Pinpoint the cell where the given text exists, returning its [X, Y] midpoint coordinate. 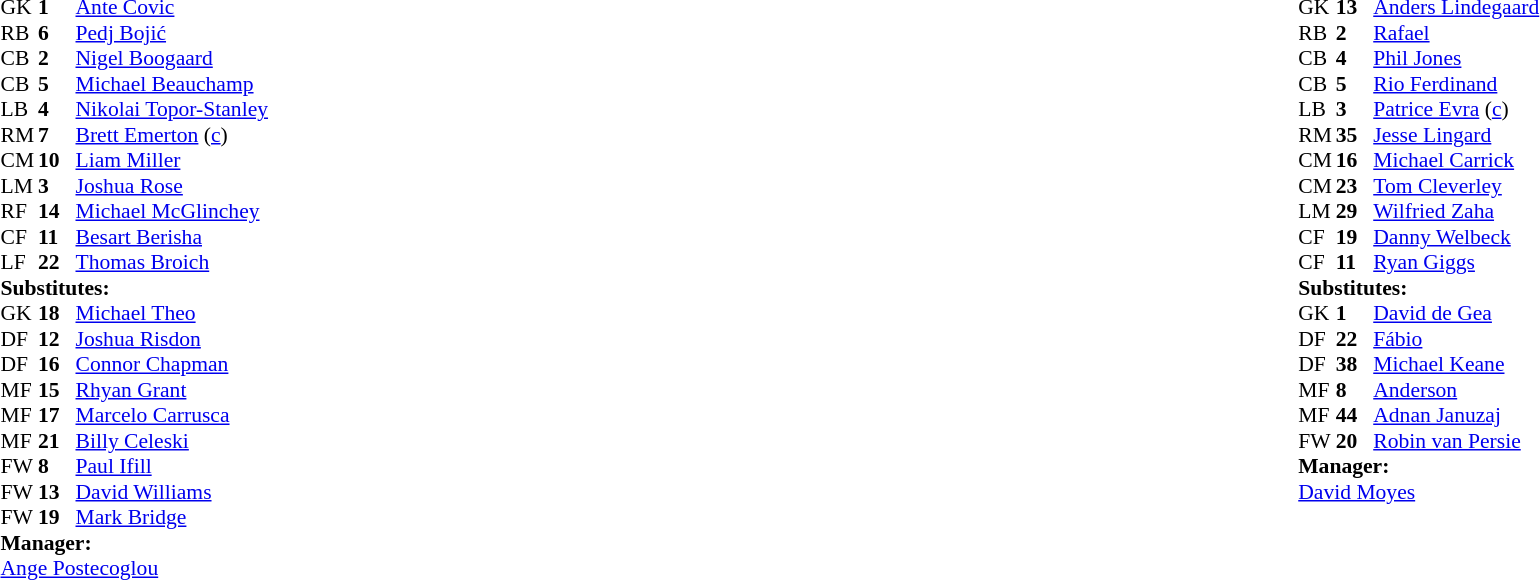
Liam Miller [172, 161]
Michael Beauchamp [172, 84]
17 [57, 415]
Billy Celeski [172, 441]
Rhyan Grant [172, 390]
Michael McGlinchey [172, 211]
Jesse Lingard [1456, 135]
1 [1355, 313]
Michael Keane [1456, 365]
Patrice Evra (c) [1456, 109]
18 [57, 313]
Wilfried Zaha [1456, 211]
Tom Cleverley [1456, 186]
Rio Ferdinand [1456, 84]
10 [57, 161]
Paul Ifill [172, 467]
RF [19, 211]
6 [57, 33]
Pedj Bojić [172, 33]
Nikolai Topor-Stanley [172, 109]
12 [57, 339]
Thomas Broich [172, 263]
Phil Jones [1456, 59]
Rafael [1456, 33]
Mark Bridge [172, 517]
38 [1355, 365]
Robin van Persie [1456, 441]
Danny Welbeck [1456, 237]
21 [57, 441]
14 [57, 211]
7 [57, 135]
15 [57, 390]
29 [1355, 211]
20 [1355, 441]
Michael Theo [172, 313]
Marcelo Carrusca [172, 415]
Besart Berisha [172, 237]
David de Gea [1456, 313]
David Moyes [1418, 492]
23 [1355, 186]
44 [1355, 415]
Fábio [1456, 339]
35 [1355, 135]
Anderson [1456, 390]
Joshua Rose [172, 186]
Michael Carrick [1456, 161]
Joshua Risdon [172, 339]
Connor Chapman [172, 365]
LF [19, 263]
13 [57, 492]
Brett Emerton (c) [172, 135]
Adnan Januzaj [1456, 415]
David Williams [172, 492]
Nigel Boogaard [172, 59]
Ryan Giggs [1456, 263]
